Locate the cell with the specified text and output its (x, y) center coordinate. 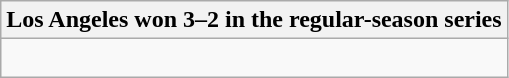
Los Angeles won 3–2 in the regular-season series (254, 20)
